Return [X, Y] of the center of cell containing provided text 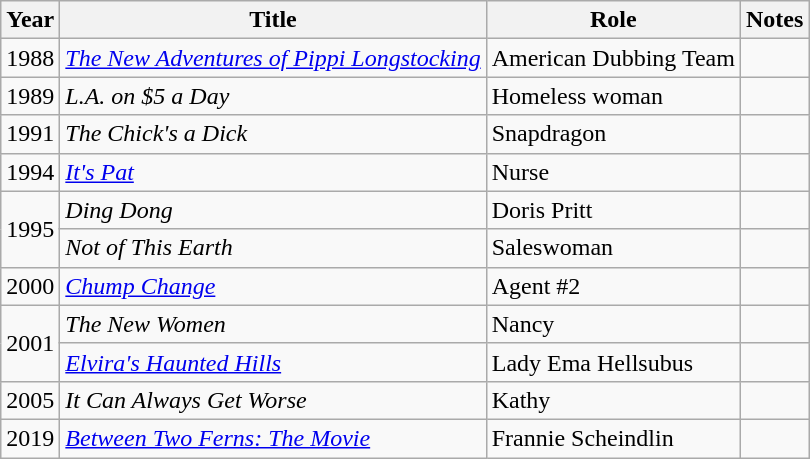
1991 [30, 134]
Doris Pritt [613, 210]
It's Pat [273, 172]
It Can Always Get Worse [273, 400]
Not of This Earth [273, 248]
Chump Change [273, 286]
2005 [30, 400]
1988 [30, 58]
2001 [30, 343]
1989 [30, 96]
The New Adventures of Pippi Longstocking [273, 58]
1995 [30, 229]
Frannie Scheindlin [613, 438]
Between Two Ferns: The Movie [273, 438]
Lady Ema Hellsubus [613, 362]
Notes [774, 20]
Kathy [613, 400]
Agent #2 [613, 286]
2019 [30, 438]
Snapdragon [613, 134]
American Dubbing Team [613, 58]
1994 [30, 172]
The New Women [273, 324]
Title [273, 20]
Elvira's Haunted Hills [273, 362]
L.A. on $5 a Day [273, 96]
Ding Dong [273, 210]
Year [30, 20]
Saleswoman [613, 248]
Nurse [613, 172]
Role [613, 20]
Homeless woman [613, 96]
The Chick's a Dick [273, 134]
2000 [30, 286]
Nancy [613, 324]
